From the cell containing the given text, extract its center point as (X, Y) coordinate. 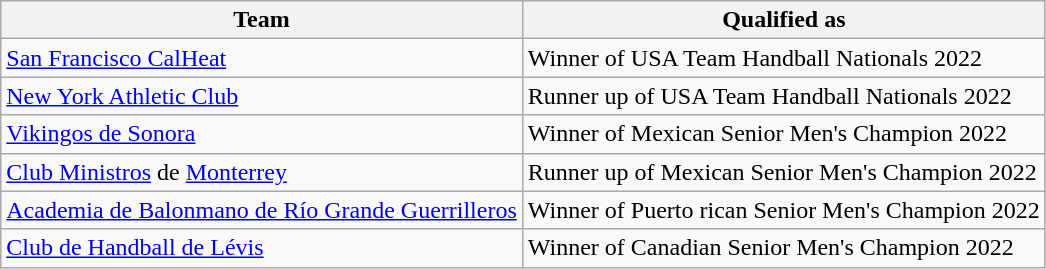
Qualified as (784, 20)
San Francisco CalHeat (262, 58)
Team (262, 20)
Winner of Canadian Senior Men's Champion 2022 (784, 248)
Winner of Mexican Senior Men's Champion 2022 (784, 134)
New York Athletic Club (262, 96)
Academia de Balonmano de Río Grande Guerrilleros (262, 210)
Winner of USA Team Handball Nationals 2022 (784, 58)
Vikingos de Sonora (262, 134)
Winner of Puerto rican Senior Men's Champion 2022 (784, 210)
Runner up of USA Team Handball Nationals 2022 (784, 96)
Runner up of Mexican Senior Men's Champion 2022 (784, 172)
Club Ministros de Monterrey (262, 172)
Club de Handball de Lévis (262, 248)
